Provide the [X, Y] coordinate of the cell's center where the given text is located.  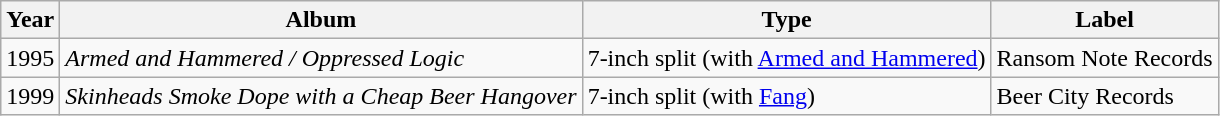
7-inch split (with Armed and Hammered) [786, 58]
1999 [30, 96]
Beer City Records [1104, 96]
1995 [30, 58]
Album [321, 20]
Ransom Note Records [1104, 58]
Armed and Hammered / Oppressed Logic [321, 58]
7-inch split (with Fang) [786, 96]
Label [1104, 20]
Skinheads Smoke Dope with a Cheap Beer Hangover [321, 96]
Type [786, 20]
Year [30, 20]
